Locate the cell with the specified text and output its (x, y) center coordinate. 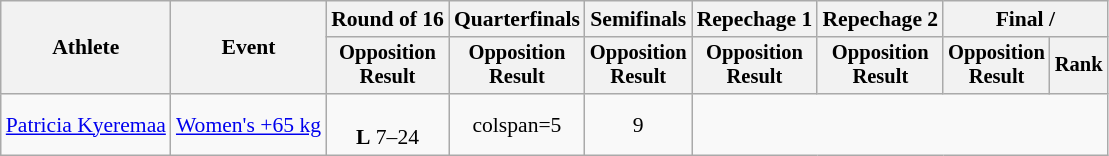
Repechage 2 (880, 19)
Final / (1025, 19)
L 7–24 (388, 124)
Women's +65 kg (248, 124)
Repechage 1 (755, 19)
Round of 16 (388, 19)
Athlete (86, 48)
Semifinals (638, 19)
9 (638, 124)
Rank (1079, 66)
Patricia Kyeremaa (86, 124)
colspan=5 (517, 124)
Quarterfinals (517, 19)
Event (248, 48)
